For the text-containing cell, return its midpoint in (X, Y) coordinate format. 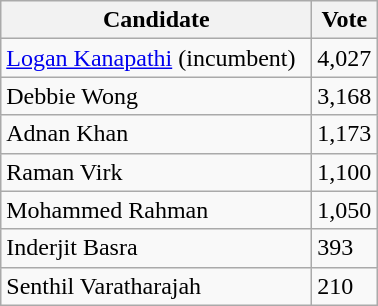
Inderjit Basra (156, 248)
Logan Kanapathi (incumbent) (156, 58)
Adnan Khan (156, 134)
Debbie Wong (156, 96)
1,050 (344, 210)
1,173 (344, 134)
210 (344, 286)
Candidate (156, 20)
Senthil Varatharajah (156, 286)
3,168 (344, 96)
Raman Virk (156, 172)
1,100 (344, 172)
Mohammed Rahman (156, 210)
4,027 (344, 58)
Vote (344, 20)
393 (344, 248)
